Provide the (X, Y) coordinate of the cell's center where the given text is located.  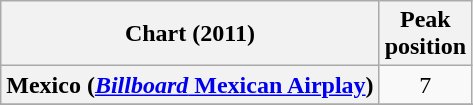
7 (425, 85)
Chart (2011) (190, 34)
Mexico (Billboard Mexican Airplay) (190, 85)
Peakposition (425, 34)
